Scan for the cell matching the given text and deliver its (X, Y) coordinate at center. 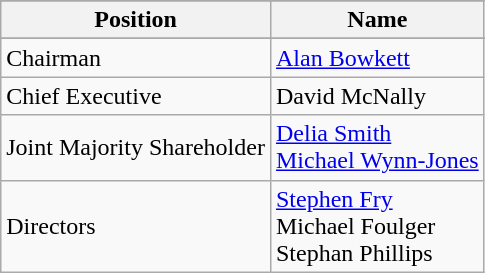
Stephen Fry Michael Foulger Stephan Phillips (377, 226)
Chairman (136, 58)
Position (136, 20)
Delia Smith Michael Wynn-Jones (377, 148)
David McNally (377, 96)
Joint Majority Shareholder (136, 148)
Alan Bowkett (377, 58)
Directors (136, 226)
Name (377, 20)
Chief Executive (136, 96)
